Pinpoint the cell where the given text exists, returning its (x, y) midpoint coordinate. 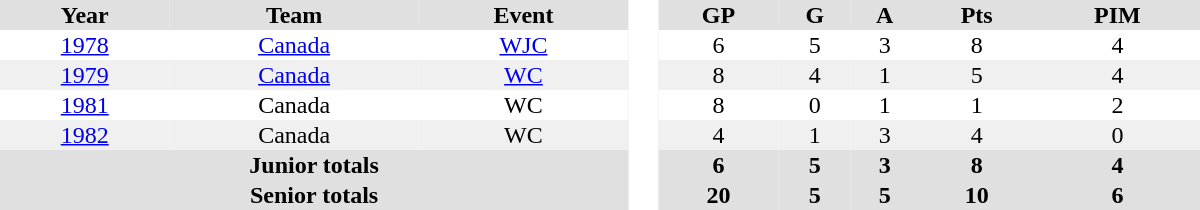
Pts (976, 15)
1979 (85, 75)
GP (718, 15)
Junior totals (314, 165)
PIM (1118, 15)
A (885, 15)
20 (718, 195)
2 (1118, 105)
1982 (85, 135)
G (815, 15)
Year (85, 15)
Event (524, 15)
Senior totals (314, 195)
WJC (524, 45)
10 (976, 195)
Team (294, 15)
1981 (85, 105)
1978 (85, 45)
